Scan for the cell matching the given text and deliver its [x, y] coordinate at center. 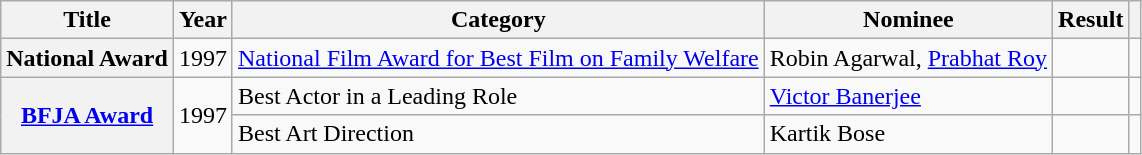
National Award [88, 58]
Category [498, 20]
Robin Agarwal, Prabhat Roy [908, 58]
National Film Award for Best Film on Family Welfare [498, 58]
Nominee [908, 20]
Best Art Direction [498, 134]
Best Actor in a Leading Role [498, 96]
Victor Banerjee [908, 96]
Title [88, 20]
Result [1091, 20]
Kartik Bose [908, 134]
Year [202, 20]
BFJA Award [88, 115]
